Return the [x, y] coordinate for the center point of the cell that contains the specified text.  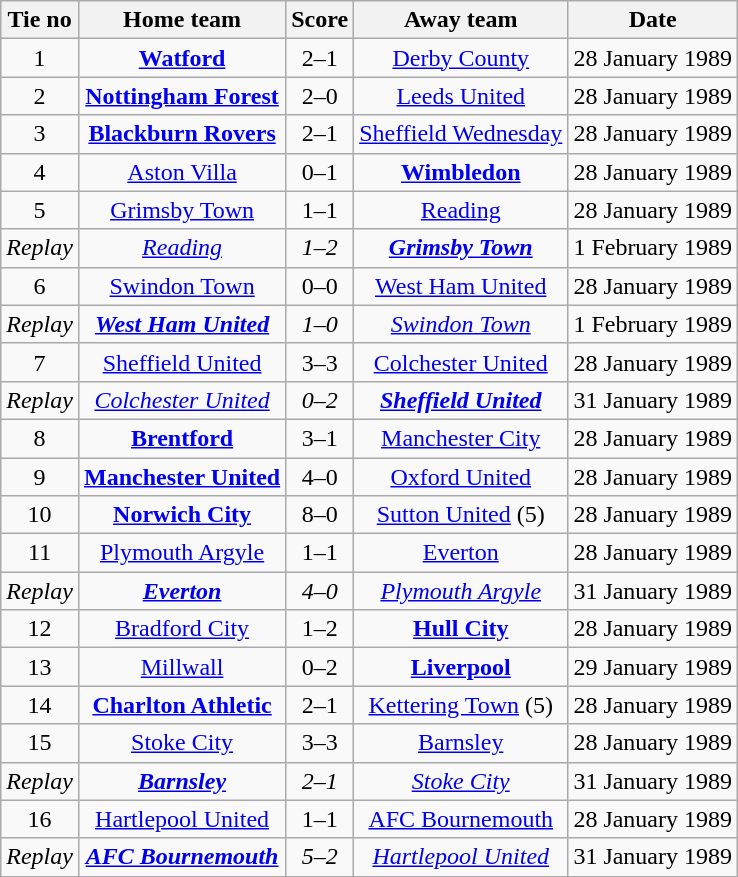
5–2 [320, 857]
Wimbledon [461, 172]
Millwall [182, 667]
5 [40, 210]
Norwich City [182, 515]
8 [40, 438]
9 [40, 477]
Nottingham Forest [182, 96]
Date [653, 20]
8–0 [320, 515]
Leeds United [461, 96]
3 [40, 134]
12 [40, 629]
Score [320, 20]
Tie no [40, 20]
Bradford City [182, 629]
Watford [182, 58]
Liverpool [461, 667]
Hull City [461, 629]
Sutton United (5) [461, 515]
Blackburn Rovers [182, 134]
Oxford United [461, 477]
1 [40, 58]
29 January 1989 [653, 667]
14 [40, 705]
1–0 [320, 324]
13 [40, 667]
16 [40, 819]
Brentford [182, 438]
15 [40, 743]
0–0 [320, 286]
10 [40, 515]
Aston Villa [182, 172]
Charlton Athletic [182, 705]
11 [40, 553]
3–1 [320, 438]
0–1 [320, 172]
2–0 [320, 96]
2 [40, 96]
Kettering Town (5) [461, 705]
Sheffield Wednesday [461, 134]
Manchester United [182, 477]
Away team [461, 20]
7 [40, 362]
Derby County [461, 58]
Home team [182, 20]
6 [40, 286]
4 [40, 172]
Manchester City [461, 438]
